Provide the (x, y) coordinate of the cell's center where the given text is located.  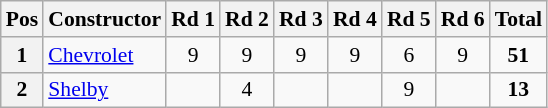
Chevrolet (104, 55)
Rd 2 (247, 19)
6 (409, 55)
Pos (22, 19)
Constructor (104, 19)
13 (518, 90)
Shelby (104, 90)
4 (247, 90)
Rd 6 (463, 19)
2 (22, 90)
Rd 1 (193, 19)
Total (518, 19)
51 (518, 55)
1 (22, 55)
Rd 4 (355, 19)
Rd 5 (409, 19)
Rd 3 (301, 19)
